Detect which cell encompasses the target text, then output its (X, Y) center coordinate. 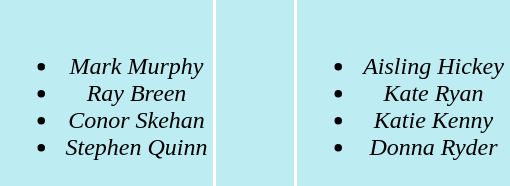
Aisling HickeyKate RyanKatie KennyDonna Ryder (404, 93)
Mark MurphyRay BreenConor SkehanStephen Quinn (106, 93)
